For the text-containing cell, return its midpoint in [X, Y] coordinate format. 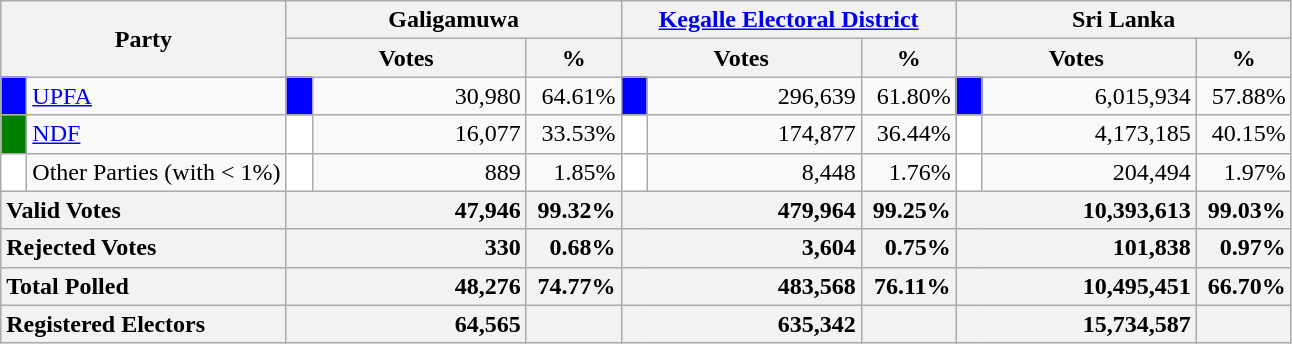
6,015,934 [1089, 96]
Rejected Votes [144, 248]
0.75% [908, 248]
Valid Votes [144, 210]
Registered Electors [144, 324]
479,964 [741, 210]
99.32% [574, 210]
Other Parties (with < 1%) [156, 172]
40.15% [1244, 134]
10,393,613 [1076, 210]
15,734,587 [1076, 324]
1.97% [1244, 172]
3,604 [741, 248]
33.53% [574, 134]
36.44% [908, 134]
Party [144, 39]
1.76% [908, 172]
174,877 [754, 134]
Sri Lanka [1124, 20]
330 [406, 248]
76.11% [908, 286]
1.85% [574, 172]
64.61% [574, 96]
99.25% [908, 210]
8,448 [754, 172]
204,494 [1089, 172]
0.97% [1244, 248]
UPFA [156, 96]
61.80% [908, 96]
Galigamuwa [454, 20]
74.77% [574, 286]
296,639 [754, 96]
10,495,451 [1076, 286]
101,838 [1076, 248]
57.88% [1244, 96]
4,173,185 [1089, 134]
889 [419, 172]
99.03% [1244, 210]
47,946 [406, 210]
66.70% [1244, 286]
483,568 [741, 286]
48,276 [406, 286]
Total Polled [144, 286]
64,565 [406, 324]
30,980 [419, 96]
635,342 [741, 324]
Kegalle Electoral District [788, 20]
0.68% [574, 248]
16,077 [419, 134]
NDF [156, 134]
